Return the (X, Y) coordinate for the center point of the cell that contains the specified text.  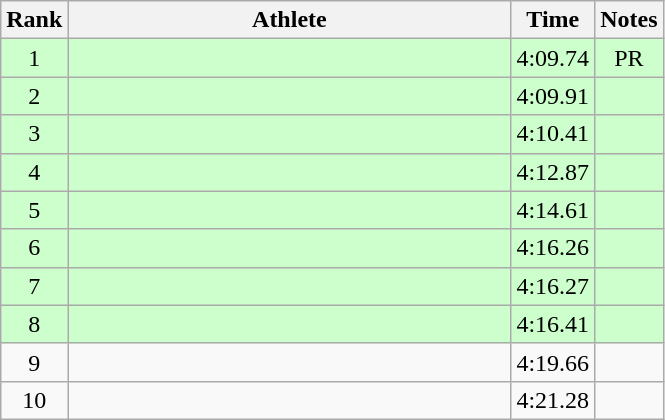
Athlete (290, 20)
PR (629, 58)
4:16.27 (553, 286)
4:12.87 (553, 172)
6 (34, 248)
Rank (34, 20)
4:21.28 (553, 400)
4:16.26 (553, 248)
4:09.91 (553, 96)
4:14.61 (553, 210)
4:16.41 (553, 324)
5 (34, 210)
1 (34, 58)
Notes (629, 20)
8 (34, 324)
4 (34, 172)
9 (34, 362)
3 (34, 134)
Time (553, 20)
4:19.66 (553, 362)
4:09.74 (553, 58)
4:10.41 (553, 134)
10 (34, 400)
2 (34, 96)
7 (34, 286)
